Extract the [X, Y] coordinate from the center of the cell holding the provided text.  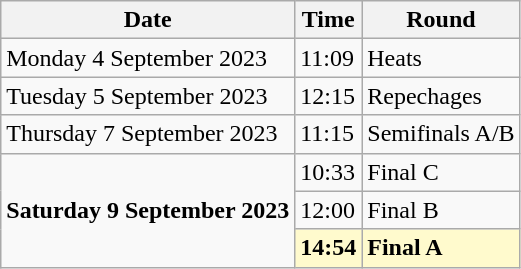
Time [328, 20]
14:54 [328, 248]
11:09 [328, 58]
Repechages [441, 96]
12:15 [328, 96]
12:00 [328, 210]
Monday 4 September 2023 [148, 58]
Final C [441, 172]
Date [148, 20]
Final B [441, 210]
Tuesday 5 September 2023 [148, 96]
10:33 [328, 172]
Final A [441, 248]
Thursday 7 September 2023 [148, 134]
Heats [441, 58]
Round [441, 20]
11:15 [328, 134]
Semifinals A/B [441, 134]
Saturday 9 September 2023 [148, 210]
